Pinpoint the cell where the given text exists, returning its [X, Y] midpoint coordinate. 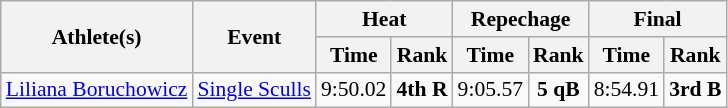
Liliana Boruchowicz [97, 90]
Event [254, 36]
Athlete(s) [97, 36]
Repechage [521, 19]
5 qB [558, 90]
3rd B [695, 90]
Final [658, 19]
Single Sculls [254, 90]
9:05.57 [490, 90]
4th R [422, 90]
8:54.91 [626, 90]
Heat [384, 19]
9:50.02 [354, 90]
